Determine the [X, Y] coordinate at the center of the cell enclosing the given text.  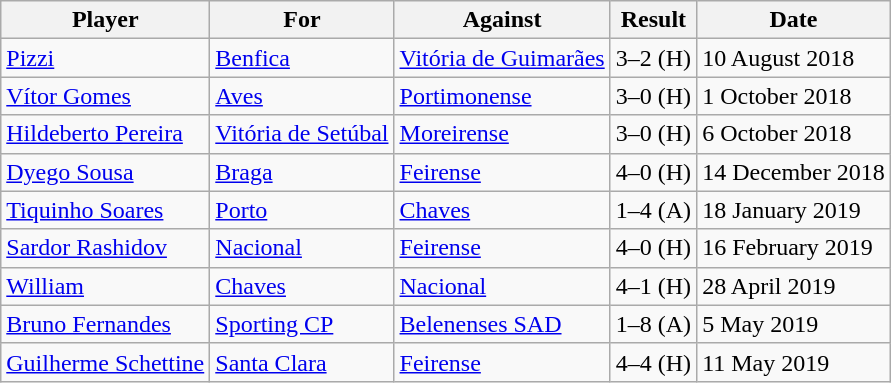
3–2 (H) [653, 58]
Moreirense [502, 134]
Date [794, 20]
Sardor Rashidov [106, 248]
14 December 2018 [794, 172]
Vítor Gomes [106, 96]
Braga [302, 172]
Pizzi [106, 58]
Result [653, 20]
Tiquinho Soares [106, 210]
1–8 (A) [653, 324]
5 May 2019 [794, 324]
16 February 2019 [794, 248]
Dyego Sousa [106, 172]
Portimonense [502, 96]
Benfica [302, 58]
18 January 2019 [794, 210]
Hildeberto Pereira [106, 134]
4–4 (H) [653, 362]
Vitória de Guimarães [502, 58]
28 April 2019 [794, 286]
Belenenses SAD [502, 324]
Santa Clara [302, 362]
11 May 2019 [794, 362]
6 October 2018 [794, 134]
Aves [302, 96]
4–1 (H) [653, 286]
Player [106, 20]
William [106, 286]
Guilherme Schettine [106, 362]
10 August 2018 [794, 58]
1 October 2018 [794, 96]
Porto [302, 210]
1–4 (A) [653, 210]
Against [502, 20]
For [302, 20]
Vitória de Setúbal [302, 134]
Bruno Fernandes [106, 324]
Sporting CP [302, 324]
